Capture the cell that displays the provided text and extract its [x, y] central coordinate. 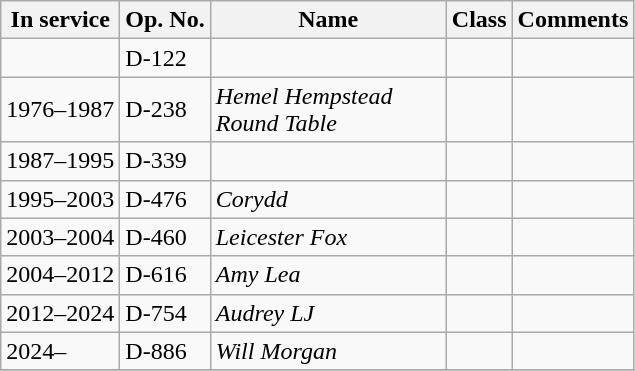
1976–1987 [60, 110]
D-339 [165, 161]
2004–2012 [60, 275]
D-754 [165, 313]
2024– [60, 351]
Amy Lea [328, 275]
1987–1995 [60, 161]
D-122 [165, 58]
In service [60, 20]
Comments [573, 20]
Audrey LJ [328, 313]
D-460 [165, 237]
2012–2024 [60, 313]
Will Morgan [328, 351]
1995–2003 [60, 199]
Hemel Hempstead Round Table [328, 110]
D-238 [165, 110]
2003–2004 [60, 237]
D-476 [165, 199]
Corydd [328, 199]
Op. No. [165, 20]
D-886 [165, 351]
Class [479, 20]
D-616 [165, 275]
Name [328, 20]
Leicester Fox [328, 237]
